Return (x, y) of the center of cell containing provided text 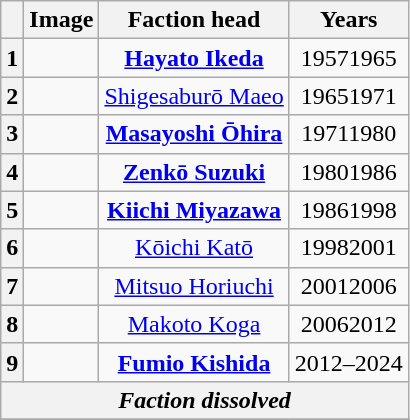
Faction head (194, 20)
Kiichi Miyazawa (194, 210)
19711980 (348, 134)
8 (12, 324)
19982001 (348, 248)
6 (12, 248)
Makoto Koga (194, 324)
19801986 (348, 172)
4 (12, 172)
Masayoshi Ōhira (194, 134)
Faction dissolved (205, 400)
1 (12, 58)
5 (12, 210)
9 (12, 362)
3 (12, 134)
7 (12, 286)
Kōichi Katō (194, 248)
19861998 (348, 210)
Image (62, 20)
2 (12, 96)
20062012 (348, 324)
19571965 (348, 58)
20012006 (348, 286)
2012–2024 (348, 362)
Mitsuo Horiuchi (194, 286)
Fumio Kishida (194, 362)
Shigesaburō Maeo (194, 96)
19651971 (348, 96)
Zenkō Suzuki (194, 172)
Hayato Ikeda (194, 58)
Years (348, 20)
